Return [X, Y] of the center of cell containing provided text 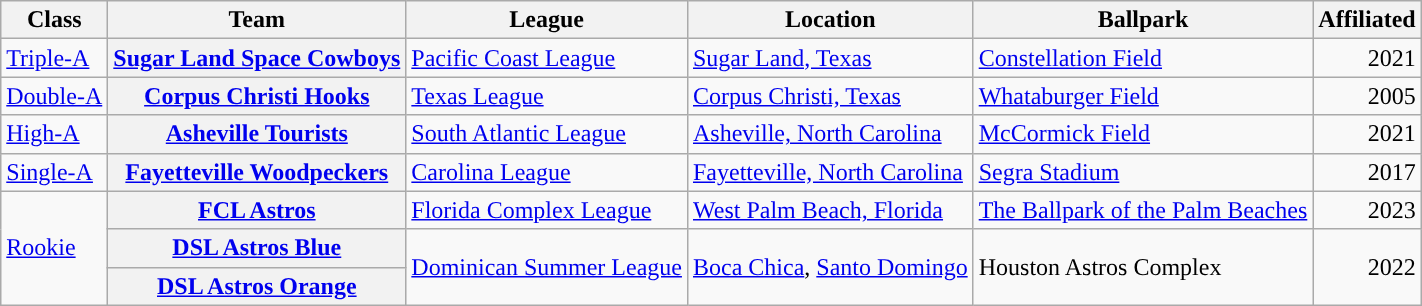
League [547, 20]
Team [257, 20]
Class [54, 20]
Florida Complex League [547, 210]
Rookie [54, 248]
Carolina League [547, 172]
Segra Stadium [1143, 172]
Asheville, North Carolina [830, 134]
DSL Astros Blue [257, 248]
West Palm Beach, Florida [830, 210]
Affiliated [1367, 20]
Triple-A [54, 58]
Corpus Christi, Texas [830, 96]
DSL Astros Orange [257, 286]
Double-A [54, 96]
Asheville Tourists [257, 134]
Boca Chica, Santo Domingo [830, 267]
Pacific Coast League [547, 58]
High-A [54, 134]
2022 [1367, 267]
Sugar Land, Texas [830, 58]
Dominican Summer League [547, 267]
The Ballpark of the Palm Beaches [1143, 210]
Fayetteville, North Carolina [830, 172]
Constellation Field [1143, 58]
Location [830, 20]
Single-A [54, 172]
2023 [1367, 210]
McCormick Field [1143, 134]
Fayetteville Woodpeckers [257, 172]
Corpus Christi Hooks [257, 96]
Sugar Land Space Cowboys [257, 58]
FCL Astros [257, 210]
Ballpark [1143, 20]
Texas League [547, 96]
2017 [1367, 172]
Houston Astros Complex [1143, 267]
Whataburger Field [1143, 96]
South Atlantic League [547, 134]
2005 [1367, 96]
